Detect which cell encompasses the target text, then output its [x, y] center coordinate. 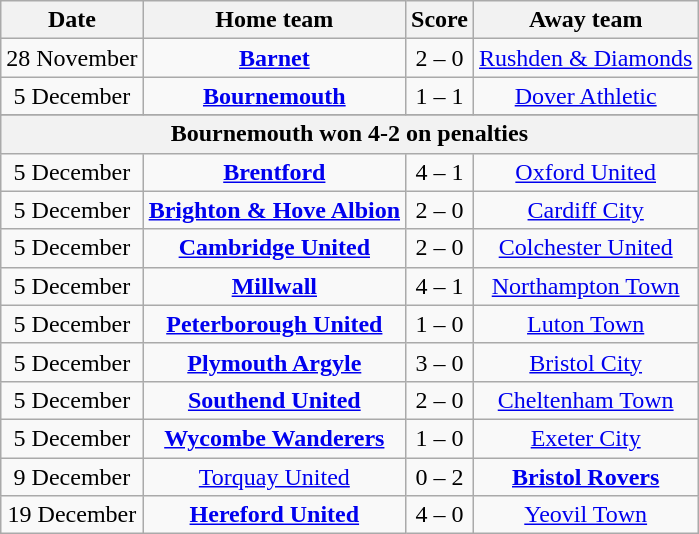
Torquay United [274, 477]
0 – 2 [440, 477]
Cheltenham Town [585, 400]
Oxford United [585, 172]
Exeter City [585, 438]
28 November [72, 58]
Home team [274, 20]
Cambridge United [274, 248]
Wycombe Wanderers [274, 438]
Rushden & Diamonds [585, 58]
Bournemouth won 4-2 on penalties [350, 134]
Yeovil Town [585, 515]
Northampton Town [585, 286]
19 December [72, 515]
3 – 0 [440, 362]
Bristol Rovers [585, 477]
Bournemouth [274, 96]
Millwall [274, 286]
1 – 1 [440, 96]
Barnet [274, 58]
Bristol City [585, 362]
Dover Athletic [585, 96]
Luton Town [585, 324]
Brentford [274, 172]
9 December [72, 477]
Cardiff City [585, 210]
Away team [585, 20]
Colchester United [585, 248]
4 – 0 [440, 515]
Plymouth Argyle [274, 362]
Date [72, 20]
Brighton & Hove Albion [274, 210]
Southend United [274, 400]
Peterborough United [274, 324]
Hereford United [274, 515]
Score [440, 20]
